Scan for the cell matching the given text and deliver its (x, y) coordinate at center. 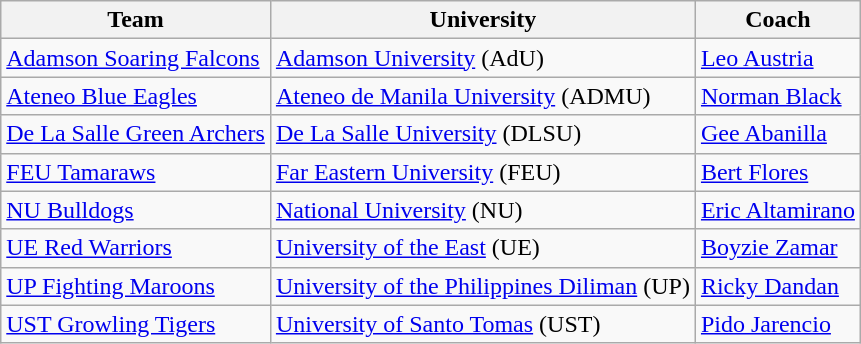
Norman Black (778, 96)
Boyzie Zamar (778, 248)
University of the Philippines Diliman (UP) (482, 286)
Leo Austria (778, 58)
National University (NU) (482, 210)
Adamson University (AdU) (482, 58)
Adamson Soaring Falcons (136, 58)
Pido Jarencio (778, 324)
De La Salle University (DLSU) (482, 134)
Eric Altamirano (778, 210)
Bert Flores (778, 172)
University of the East (UE) (482, 248)
University of Santo Tomas (UST) (482, 324)
Gee Abanilla (778, 134)
Coach (778, 20)
Ateneo Blue Eagles (136, 96)
UP Fighting Maroons (136, 286)
Ateneo de Manila University (ADMU) (482, 96)
Team (136, 20)
Ricky Dandan (778, 286)
FEU Tamaraws (136, 172)
UE Red Warriors (136, 248)
NU Bulldogs (136, 210)
UST Growling Tigers (136, 324)
University (482, 20)
De La Salle Green Archers (136, 134)
Far Eastern University (FEU) (482, 172)
